Identify which cell holds the provided text, then report its (X, Y) central coordinate. 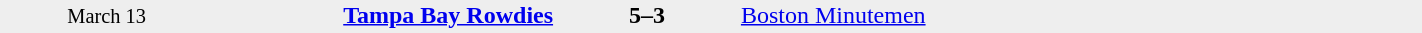
5–3 (648, 15)
Tampa Bay Rowdies (384, 15)
March 13 (106, 16)
Boston Minutemen (910, 15)
